Pinpoint the cell where the given text exists, returning its [x, y] midpoint coordinate. 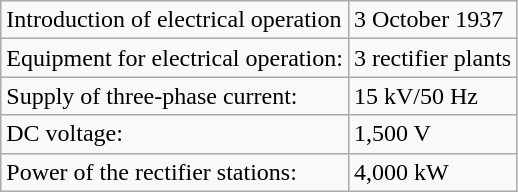
Introduction of electrical operation [175, 20]
Equipment for electrical operation: [175, 58]
15 kV/50 Hz [432, 96]
4,000 kW [432, 172]
3 rectifier plants [432, 58]
1,500 V [432, 134]
Supply of three-phase current: [175, 96]
DC voltage: [175, 134]
Power of the rectifier stations: [175, 172]
3 October 1937 [432, 20]
